Return (X, Y) of the center of cell containing provided text 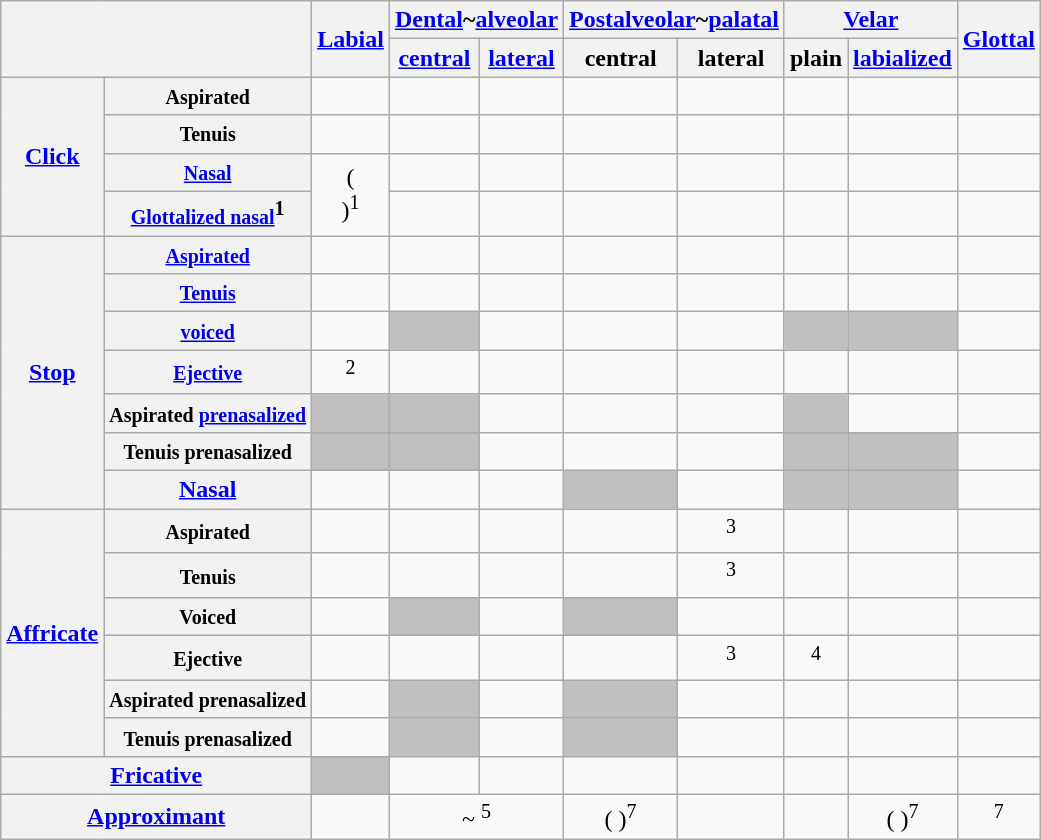
Postalveolar~palatal (674, 20)
Fricative (156, 775)
Labial (351, 39)
voiced (208, 331)
Click (52, 156)
Glottalized nasal1 (208, 214)
Approximant (156, 816)
~ 5 (476, 816)
Glottal (998, 39)
Dental~alveolar (476, 20)
Voiced (208, 617)
7 (998, 816)
2 (351, 372)
plain (816, 58)
Stop (52, 372)
labialized (903, 58)
Affricate (52, 633)
Velar (870, 20)
4 (816, 658)
()1 (351, 194)
